Output the (x, y) coordinate of the center of the cell containing the given text.  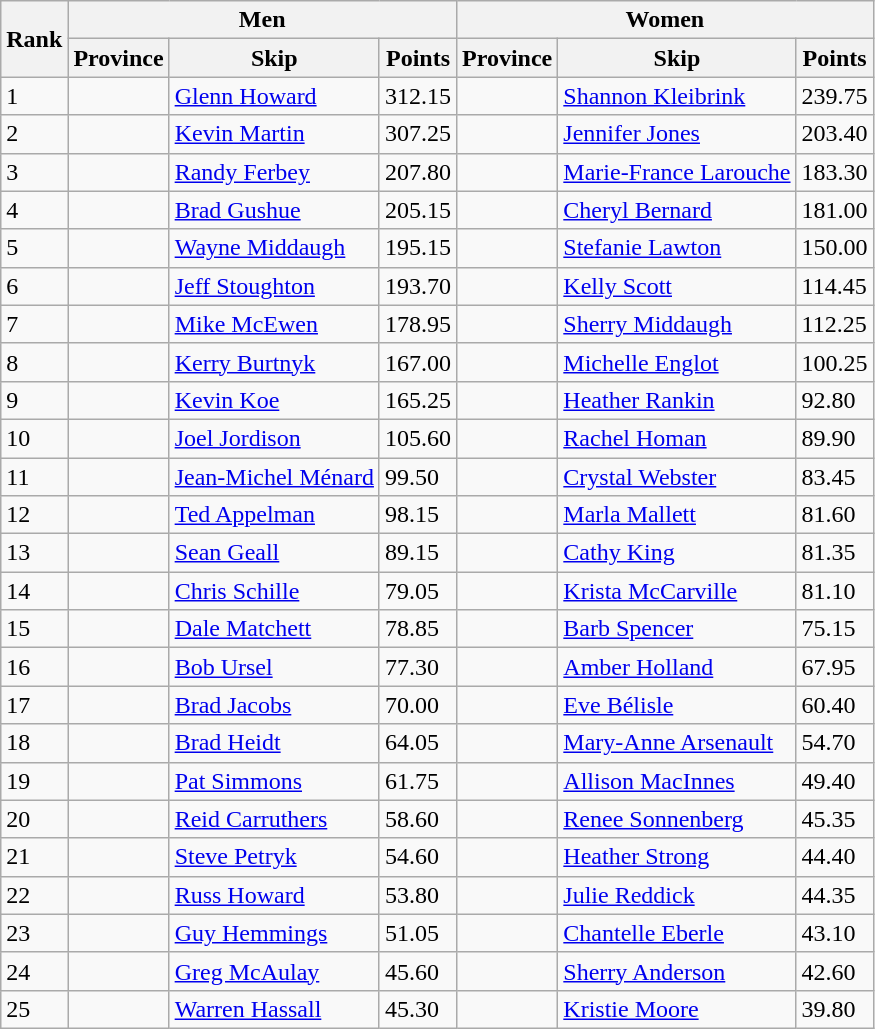
20 (34, 819)
Stefanie Lawton (677, 248)
45.60 (418, 971)
39.80 (834, 1009)
193.70 (418, 286)
9 (34, 400)
114.45 (834, 286)
Sean Geall (274, 553)
45.35 (834, 819)
1 (34, 96)
22 (34, 895)
Chris Schille (274, 591)
Allison MacInnes (677, 781)
Krista McCarville (677, 591)
Kevin Martin (274, 134)
Kristie Moore (677, 1009)
92.80 (834, 400)
207.80 (418, 172)
Brad Jacobs (274, 705)
19 (34, 781)
312.15 (418, 96)
81.35 (834, 553)
Pat Simmons (274, 781)
Heather Strong (677, 857)
89.90 (834, 438)
70.00 (418, 705)
42.60 (834, 971)
24 (34, 971)
7 (34, 324)
Renee Sonnenberg (677, 819)
78.85 (418, 629)
49.40 (834, 781)
Randy Ferbey (274, 172)
2 (34, 134)
Chantelle Eberle (677, 933)
Cheryl Bernard (677, 210)
Wayne Middaugh (274, 248)
54.70 (834, 743)
105.60 (418, 438)
60.40 (834, 705)
Marla Mallett (677, 515)
Eve Bélisle (677, 705)
Michelle Englot (677, 362)
Dale Matchett (274, 629)
239.75 (834, 96)
17 (34, 705)
99.50 (418, 477)
83.45 (834, 477)
54.60 (418, 857)
Bob Ursel (274, 667)
100.25 (834, 362)
Cathy King (677, 553)
Mary-Anne Arsenault (677, 743)
Glenn Howard (274, 96)
10 (34, 438)
Steve Petryk (274, 857)
18 (34, 743)
Mike McEwen (274, 324)
Jean-Michel Ménard (274, 477)
43.10 (834, 933)
23 (34, 933)
81.60 (834, 515)
Shannon Kleibrink (677, 96)
178.95 (418, 324)
16 (34, 667)
Greg McAulay (274, 971)
112.25 (834, 324)
15 (34, 629)
58.60 (418, 819)
44.40 (834, 857)
Jennifer Jones (677, 134)
21 (34, 857)
Sherry Middaugh (677, 324)
Warren Hassall (274, 1009)
Rank (34, 39)
195.15 (418, 248)
Heather Rankin (677, 400)
Guy Hemmings (274, 933)
307.25 (418, 134)
Kelly Scott (677, 286)
Reid Carruthers (274, 819)
Julie Reddick (677, 895)
Men (262, 20)
Brad Gushue (274, 210)
8 (34, 362)
14 (34, 591)
81.10 (834, 591)
67.95 (834, 667)
Russ Howard (274, 895)
13 (34, 553)
Sherry Anderson (677, 971)
Brad Heidt (274, 743)
12 (34, 515)
79.05 (418, 591)
89.15 (418, 553)
77.30 (418, 667)
181.00 (834, 210)
203.40 (834, 134)
Women (666, 20)
Rachel Homan (677, 438)
165.25 (418, 400)
61.75 (418, 781)
45.30 (418, 1009)
167.00 (418, 362)
150.00 (834, 248)
6 (34, 286)
98.15 (418, 515)
Barb Spencer (677, 629)
4 (34, 210)
Kevin Koe (274, 400)
5 (34, 248)
Marie-France Larouche (677, 172)
25 (34, 1009)
205.15 (418, 210)
44.35 (834, 895)
11 (34, 477)
183.30 (834, 172)
3 (34, 172)
53.80 (418, 895)
Kerry Burtnyk (274, 362)
Amber Holland (677, 667)
Jeff Stoughton (274, 286)
Crystal Webster (677, 477)
75.15 (834, 629)
51.05 (418, 933)
Ted Appelman (274, 515)
64.05 (418, 743)
Joel Jordison (274, 438)
